Detect which cell encompasses the target text, then output its [x, y] center coordinate. 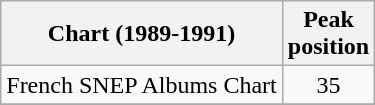
Peakposition [328, 34]
Chart (1989-1991) [142, 34]
35 [328, 85]
French SNEP Albums Chart [142, 85]
